Pinpoint the cell where the given text exists, returning its (x, y) midpoint coordinate. 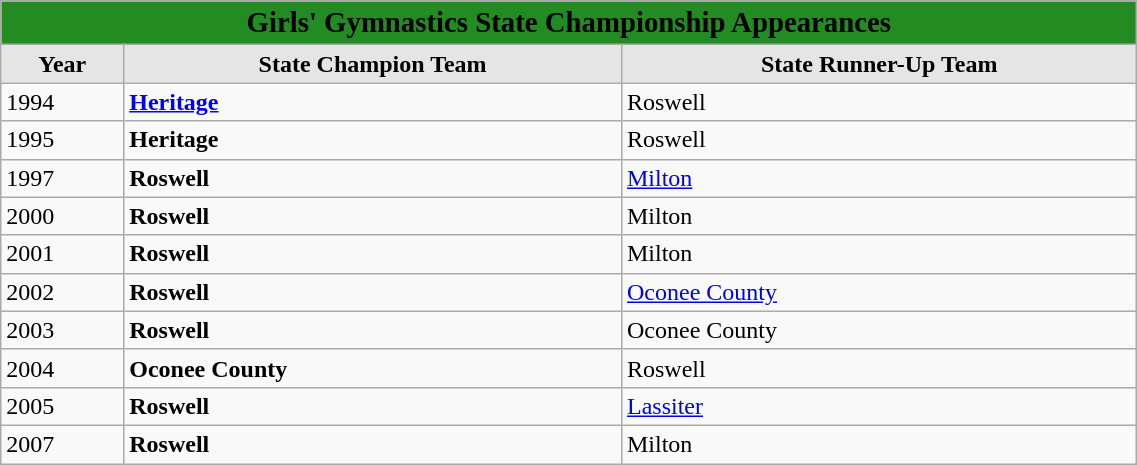
State Runner-Up Team (878, 64)
Year (62, 64)
2000 (62, 216)
2001 (62, 254)
Girls' Gymnastics State Championship Appearances (569, 23)
1994 (62, 102)
2002 (62, 292)
2005 (62, 406)
Lassiter (878, 406)
State Champion Team (373, 64)
2007 (62, 444)
2003 (62, 330)
2004 (62, 368)
1995 (62, 140)
1997 (62, 178)
